Determine the (x, y) coordinate at the center of the cell enclosing the given text.  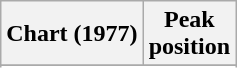
Peakposition (189, 34)
Chart (1977) (72, 34)
